Provide the (x, y) coordinate of the cell's center where the given text is located.  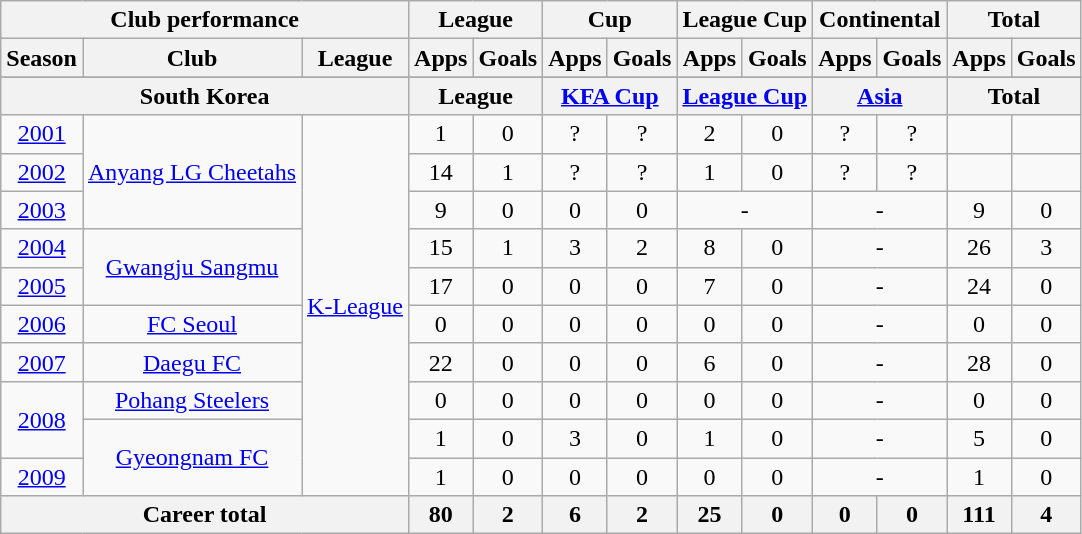
26 (979, 248)
17 (441, 286)
2006 (42, 324)
Asia (880, 96)
80 (441, 515)
Gyeongnam FC (192, 457)
Club (192, 58)
2008 (42, 419)
Career total (205, 515)
Gwangju Sangmu (192, 267)
2004 (42, 248)
Daegu FC (192, 362)
15 (441, 248)
FC Seoul (192, 324)
K-League (356, 306)
Club performance (205, 20)
111 (979, 515)
22 (441, 362)
8 (710, 248)
28 (979, 362)
25 (710, 515)
South Korea (205, 96)
2007 (42, 362)
KFA Cup (610, 96)
24 (979, 286)
Cup (610, 20)
5 (979, 438)
2001 (42, 134)
2005 (42, 286)
Continental (880, 20)
14 (441, 172)
Season (42, 58)
Anyang LG Cheetahs (192, 172)
2009 (42, 477)
2002 (42, 172)
7 (710, 286)
4 (1046, 515)
Pohang Steelers (192, 400)
2003 (42, 210)
